Locate the cell with the specified text and output its [X, Y] center coordinate. 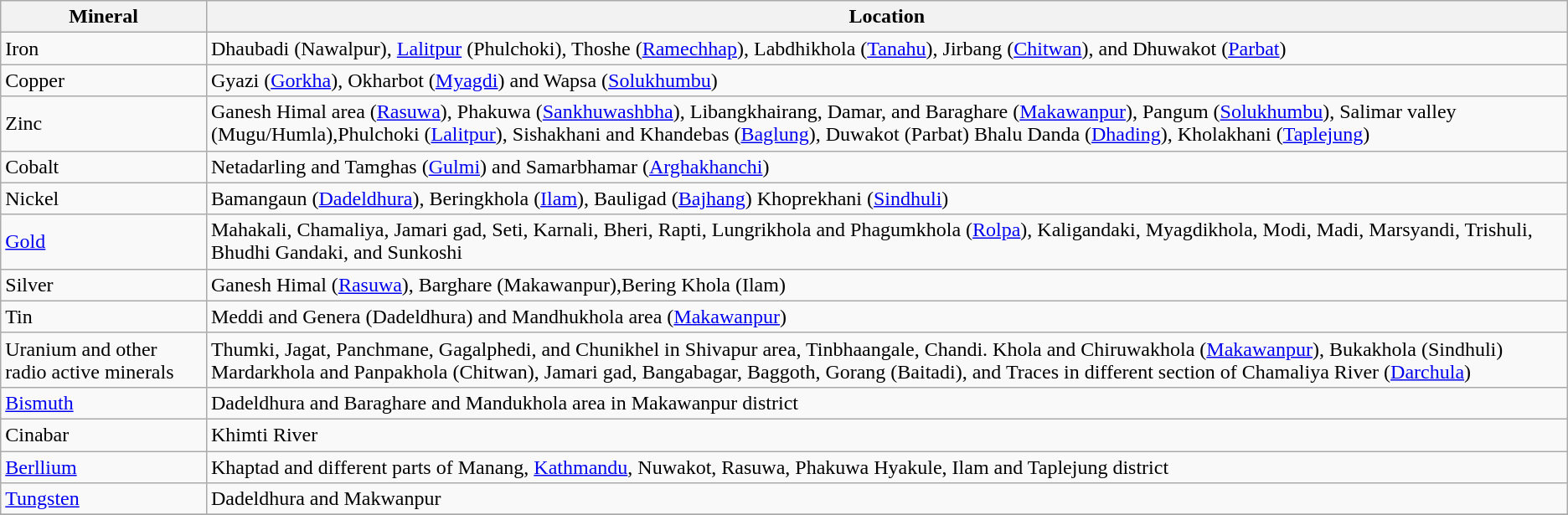
Nickel [104, 198]
Dadeldhura and Makwanpur [886, 499]
Copper [104, 80]
Cobalt [104, 167]
Ganesh Himal (Rasuwa), Barghare (Makawanpur),Bering Khola (Ilam) [886, 285]
Location [886, 17]
Zinc [104, 124]
Gyazi (Gorkha), Okharbot (Myagdi) and Wapsa (Solukhumbu) [886, 80]
Khaptad and different parts of Manang, Kathmandu, Nuwakot, Rasuwa, Phakuwa Hyakule, Ilam and Taplejung district [886, 466]
Tin [104, 317]
Dhaubadi (Nawalpur), Lalitpur (Phulchoki), Thoshe (Ramechhap), Labdhikhola (Tanahu), Jirbang (Chitwan), and Dhuwakot (Parbat) [886, 49]
Khimti River [886, 435]
Iron [104, 49]
Dadeldhura and Baraghare and Mandukhola area in Makawanpur district [886, 403]
Tungsten [104, 499]
Bamangaun (Dadeldhura), Beringkhola (Ilam), Bauligad (Bajhang) Khoprekhani (Sindhuli) [886, 198]
Berllium [104, 466]
Cinabar [104, 435]
Gold [104, 241]
Mineral [104, 17]
Bismuth [104, 403]
Silver [104, 285]
Netadarling and Tamghas (Gulmi) and Samarbhamar (Arghakhanchi) [886, 167]
Uranium and other radio active minerals [104, 360]
Meddi and Genera (Dadeldhura) and Mandhukhola area (Makawanpur) [886, 317]
